Return (X, Y) of the center of cell containing provided text 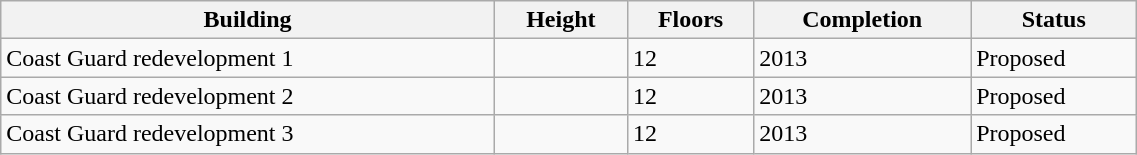
Status (1054, 20)
Height (560, 20)
Floors (690, 20)
Coast Guard redevelopment 2 (248, 96)
Building (248, 20)
Coast Guard redevelopment 3 (248, 134)
Completion (862, 20)
Coast Guard redevelopment 1 (248, 58)
